Detect which cell encompasses the target text, then output its (x, y) center coordinate. 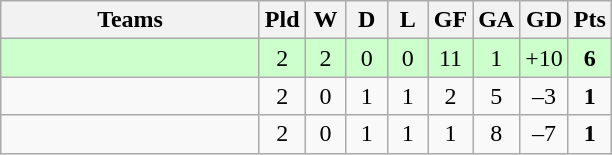
Pld (282, 20)
–3 (544, 96)
Teams (130, 20)
8 (496, 134)
W (326, 20)
GA (496, 20)
Pts (590, 20)
L (408, 20)
5 (496, 96)
+10 (544, 58)
GF (450, 20)
11 (450, 58)
D (366, 20)
6 (590, 58)
GD (544, 20)
–7 (544, 134)
